Search for the cell housing the specified text and yield its (x, y) center coordinate. 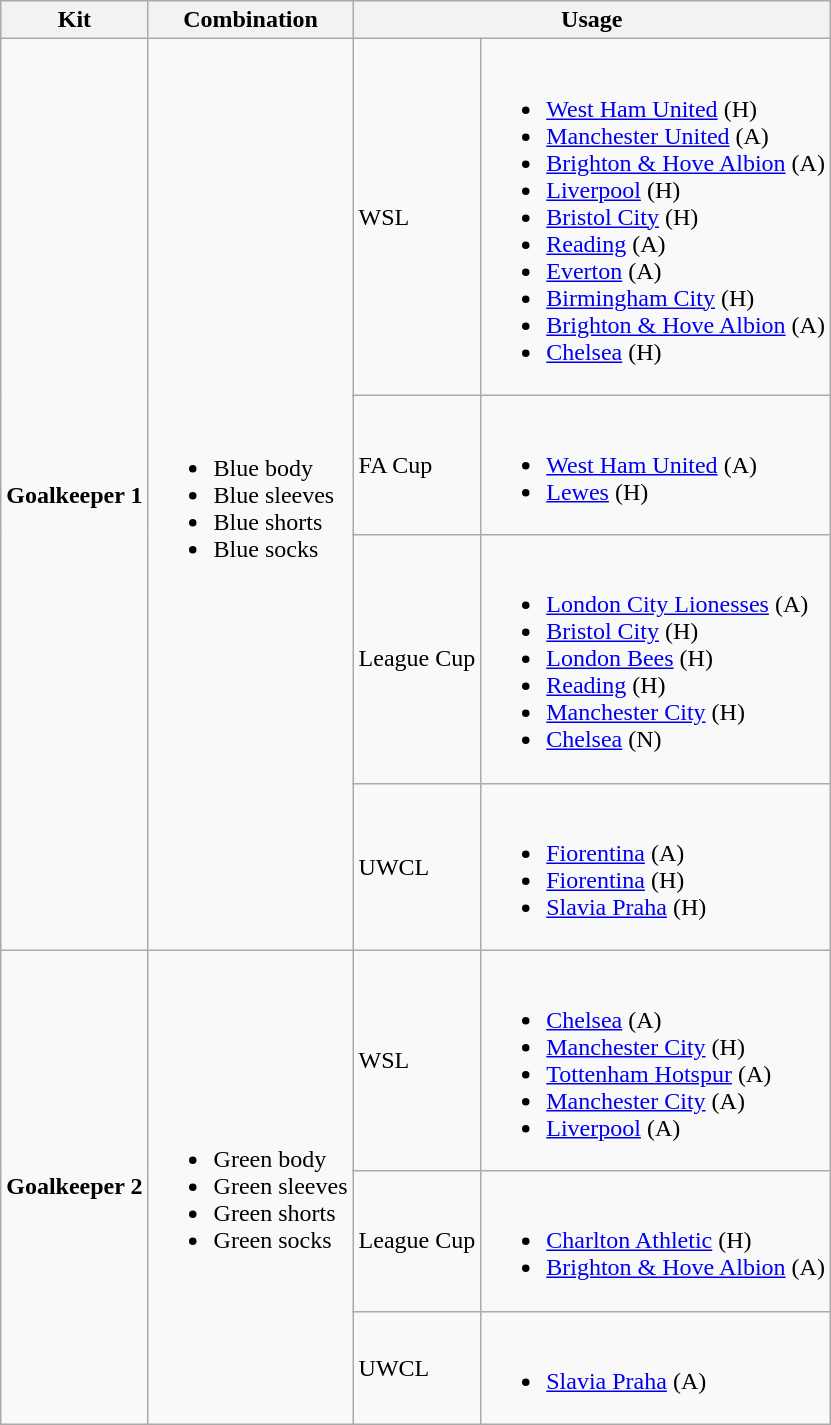
Kit (74, 20)
FA Cup (417, 465)
Goalkeeper 2 (74, 1187)
Slavia Praha (A) (656, 1368)
Goalkeeper 1 (74, 494)
Fiorentina (A)Fiorentina (H)Slavia Praha (H) (656, 866)
Charlton Athletic (H)Brighton & Hove Albion (A) (656, 1241)
Chelsea (A)Manchester City (H)Tottenham Hotspur (A)Manchester City (A)Liverpool (A) (656, 1060)
Combination (250, 20)
Usage (592, 20)
Green bodyGreen sleevesGreen shortsGreen socks (250, 1187)
Blue bodyBlue sleevesBlue shortsBlue socks (250, 494)
London City Lionesses (A)Bristol City (H)London Bees (H)Reading (H)Manchester City (H)Chelsea (N) (656, 659)
West Ham United (A)Lewes (H) (656, 465)
